For the text-containing cell, return its midpoint in (x, y) coordinate format. 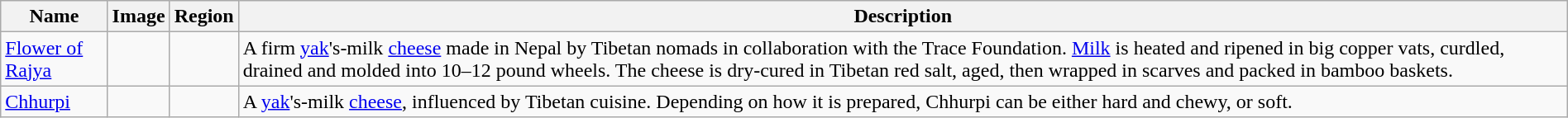
Image (139, 17)
Name (55, 17)
Chhurpi (55, 101)
Region (203, 17)
Description (903, 17)
A yak's-milk cheese, influenced by Tibetan cuisine. Depending on how it is prepared, Chhurpi can be either hard and chewy, or soft. (903, 101)
Flower of Rajya (55, 59)
